Identify which cell holds the provided text, then report its [x, y] central coordinate. 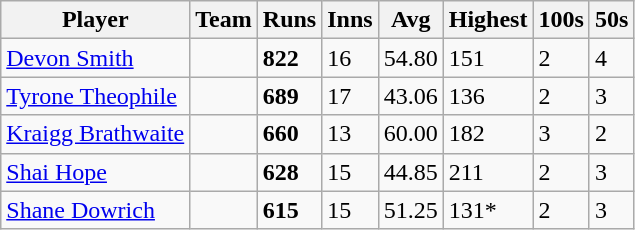
131* [488, 210]
51.25 [410, 210]
Team [224, 20]
Runs [289, 20]
Kraigg Brathwaite [96, 134]
Shane Dowrich [96, 210]
Inns [350, 20]
Player [96, 20]
211 [488, 172]
54.80 [410, 58]
136 [488, 96]
44.85 [410, 172]
151 [488, 58]
Avg [410, 20]
Tyrone Theophile [96, 96]
689 [289, 96]
60.00 [410, 134]
Shai Hope [96, 172]
628 [289, 172]
43.06 [410, 96]
50s [611, 20]
100s [561, 20]
615 [289, 210]
660 [289, 134]
16 [350, 58]
182 [488, 134]
Devon Smith [96, 58]
822 [289, 58]
Highest [488, 20]
13 [350, 134]
17 [350, 96]
4 [611, 58]
